Determine the [x, y] coordinate at the center of the cell enclosing the given text.  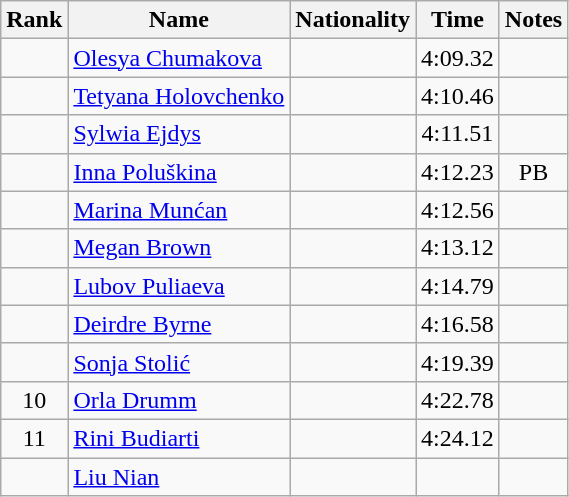
Rini Budiarti [179, 438]
Orla Drumm [179, 400]
Marina Munćan [179, 210]
Tetyana Holovchenko [179, 96]
Inna Poluškina [179, 172]
Name [179, 20]
Deirdre Byrne [179, 324]
Time [458, 20]
4:24.12 [458, 438]
4:12.56 [458, 210]
4:11.51 [458, 134]
4:12.23 [458, 172]
4:16.58 [458, 324]
4:14.79 [458, 286]
Sonja Stolić [179, 362]
Megan Brown [179, 248]
4:09.32 [458, 58]
11 [34, 438]
10 [34, 400]
4:10.46 [458, 96]
Liu Nian [179, 477]
4:13.12 [458, 248]
4:19.39 [458, 362]
Notes [533, 20]
Olesya Chumakova [179, 58]
PB [533, 172]
Sylwia Ejdys [179, 134]
Nationality [353, 20]
Lubov Puliaeva [179, 286]
Rank [34, 20]
4:22.78 [458, 400]
